Return (x, y) of the center of cell containing provided text 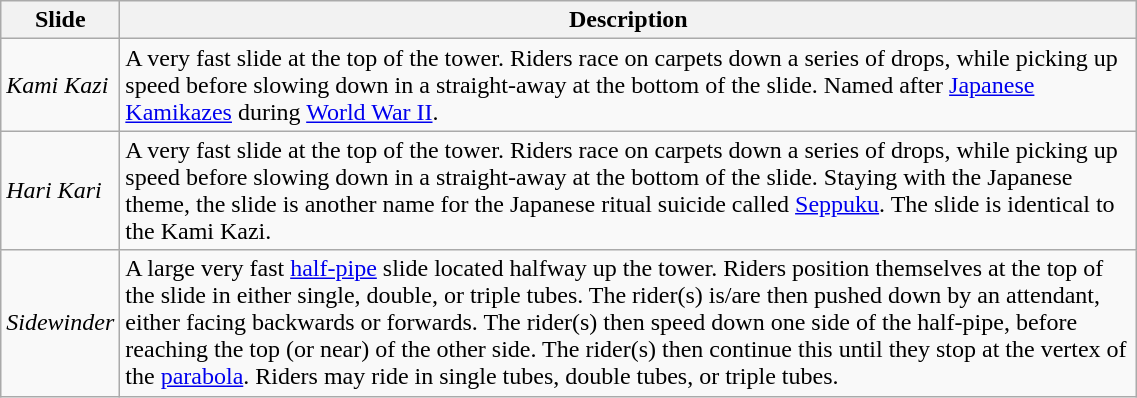
Kami Kazi (60, 85)
Sidewinder (60, 323)
Description (628, 20)
Slide (60, 20)
Hari Kari (60, 190)
